Output the (X, Y) coordinate of the center of the cell containing the given text.  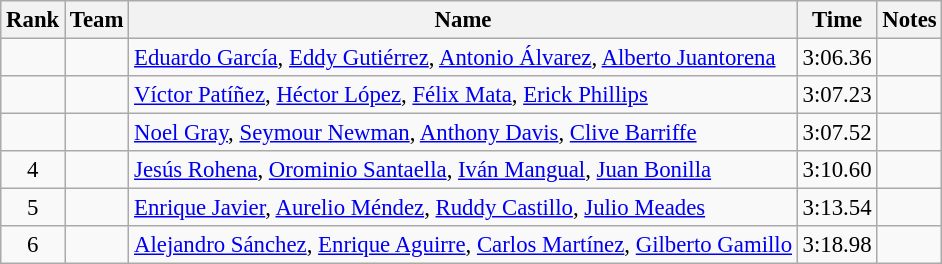
Enrique Javier, Aurelio Méndez, Ruddy Castillo, Julio Meades (464, 208)
Notes (910, 20)
Noel Gray, Seymour Newman, Anthony Davis, Clive Barriffe (464, 133)
Name (464, 20)
Víctor Patíñez, Héctor López, Félix Mata, Erick Phillips (464, 95)
Time (837, 20)
Jesús Rohena, Orominio Santaella, Iván Mangual, Juan Bonilla (464, 170)
Eduardo García, Eddy Gutiérrez, Antonio Álvarez, Alberto Juantorena (464, 58)
4 (33, 170)
3:18.98 (837, 245)
3:07.52 (837, 133)
3:06.36 (837, 58)
3:13.54 (837, 208)
3:07.23 (837, 95)
3:10.60 (837, 170)
6 (33, 245)
5 (33, 208)
Rank (33, 20)
Alejandro Sánchez, Enrique Aguirre, Carlos Martínez, Gilberto Gamillo (464, 245)
Team (97, 20)
